Identify which cell holds the provided text, then report its (x, y) central coordinate. 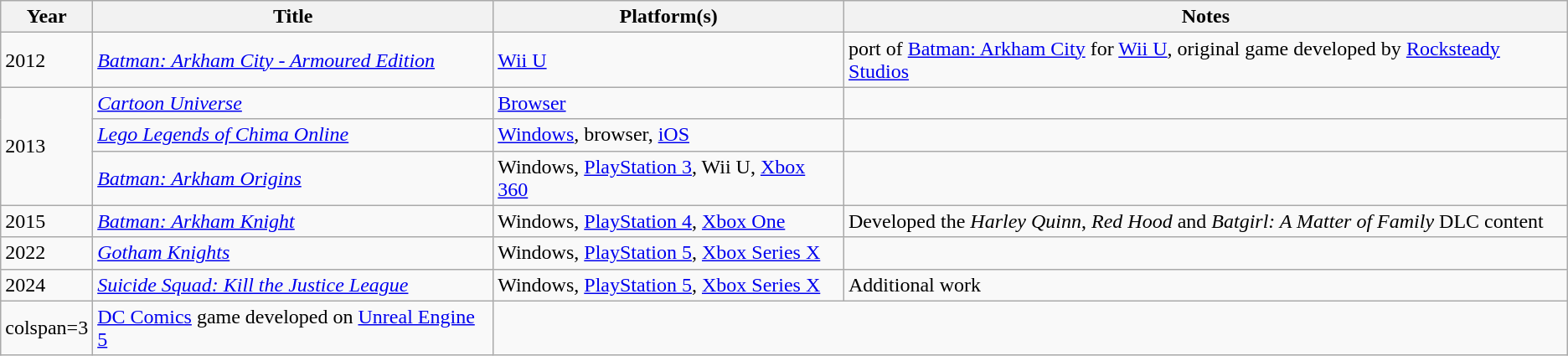
2015 (47, 221)
Additional work (1206, 285)
Gotham Knights (293, 253)
Windows, PlayStation 4, Xbox One (668, 221)
2013 (47, 146)
Platform(s) (668, 17)
port of Batman: Arkham City for Wii U, original game developed by Rocksteady Studios (1206, 60)
Title (293, 17)
Lego Legends of Chima Online (293, 135)
2024 (47, 285)
Windows, PlayStation 3, Wii U, Xbox 360 (668, 178)
DC Comics game developed on Unreal Engine 5 (293, 328)
Suicide Squad: Kill the Justice League (293, 285)
Browser (668, 103)
Developed the Harley Quinn, Red Hood and Batgirl: A Matter of Family DLC content (1206, 221)
Cartoon Universe (293, 103)
Notes (1206, 17)
Batman: Arkham Knight (293, 221)
Batman: Arkham Origins (293, 178)
Wii U (668, 60)
2022 (47, 253)
Windows, browser, iOS (668, 135)
colspan=3 (47, 328)
Batman: Arkham City - Armoured Edition (293, 60)
Year (47, 17)
2012 (47, 60)
